Locate the cell with the specified text and output its [X, Y] center coordinate. 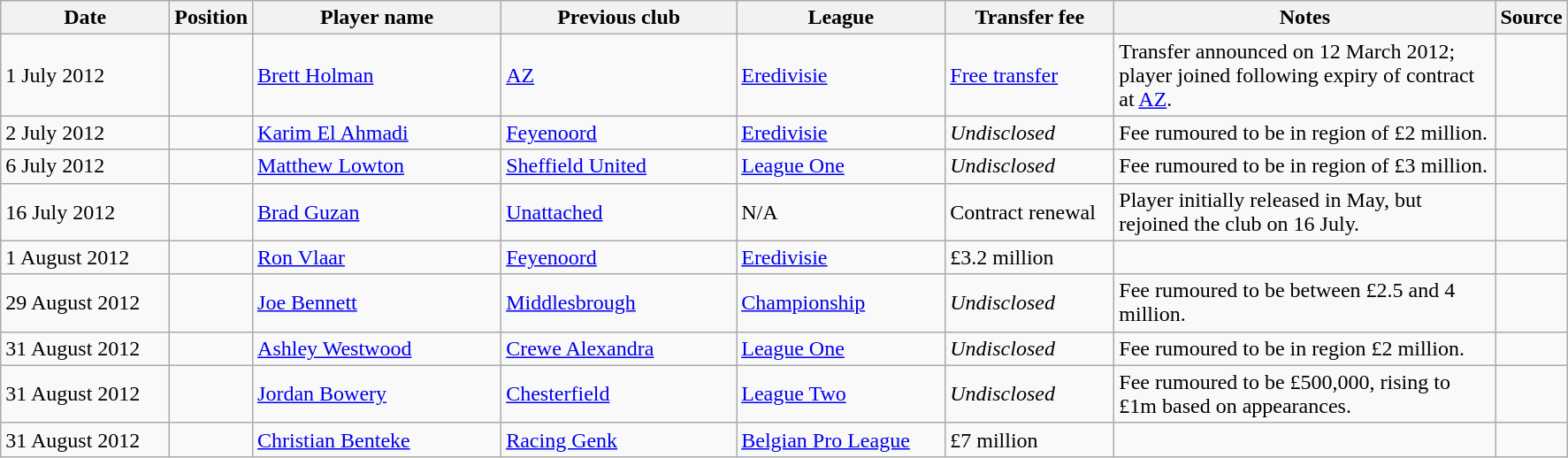
Championship [841, 302]
Transfer fee [1029, 18]
Fee rumoured to be in region £2 million. [1305, 348]
N/A [841, 212]
Fee rumoured to be £500,000, rising to £1m based on appearances. [1305, 394]
16 July 2012 [85, 212]
Player initially released in May, but rejoined the club on 16 July. [1305, 212]
Crewe Alexandra [619, 348]
Christian Benteke [377, 439]
AZ [619, 75]
Racing Genk [619, 439]
Player name [377, 18]
Date [85, 18]
Fee rumoured to be between £2.5 and 4 million. [1305, 302]
Brett Holman [377, 75]
Chesterfield [619, 394]
£3.2 million [1029, 257]
2 July 2012 [85, 133]
1 August 2012 [85, 257]
Middlesbrough [619, 302]
Matthew Lowton [377, 166]
Unattached [619, 212]
Karim El Ahmadi [377, 133]
29 August 2012 [85, 302]
1 July 2012 [85, 75]
Source [1532, 18]
Previous club [619, 18]
Fee rumoured to be in region of £3 million. [1305, 166]
League [841, 18]
Fee rumoured to be in region of £2 million. [1305, 133]
Contract renewal [1029, 212]
Transfer announced on 12 March 2012; player joined following expiry of contract at AZ. [1305, 75]
Ron Vlaar [377, 257]
Brad Guzan [377, 212]
Notes [1305, 18]
Belgian Pro League [841, 439]
£7 million [1029, 439]
League Two [841, 394]
Jordan Bowery [377, 394]
Position [211, 18]
6 July 2012 [85, 166]
Ashley Westwood [377, 348]
Joe Bennett [377, 302]
Free transfer [1029, 75]
Sheffield United [619, 166]
